Locate the cell with the specified text and output its [X, Y] center coordinate. 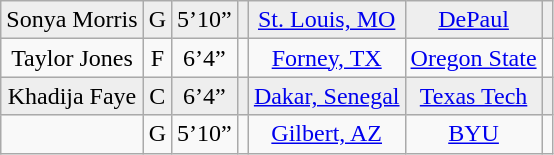
Forney, TX [326, 58]
Texas Tech [474, 96]
Taylor Jones [72, 58]
St. Louis, MO [326, 20]
BYU [474, 134]
Gilbert, AZ [326, 134]
C [157, 96]
Dakar, Senegal [326, 96]
F [157, 58]
DePaul [474, 20]
Khadija Faye [72, 96]
Oregon State [474, 58]
Sonya Morris [72, 20]
